Output the [x, y] coordinate of the center of the cell containing the given text.  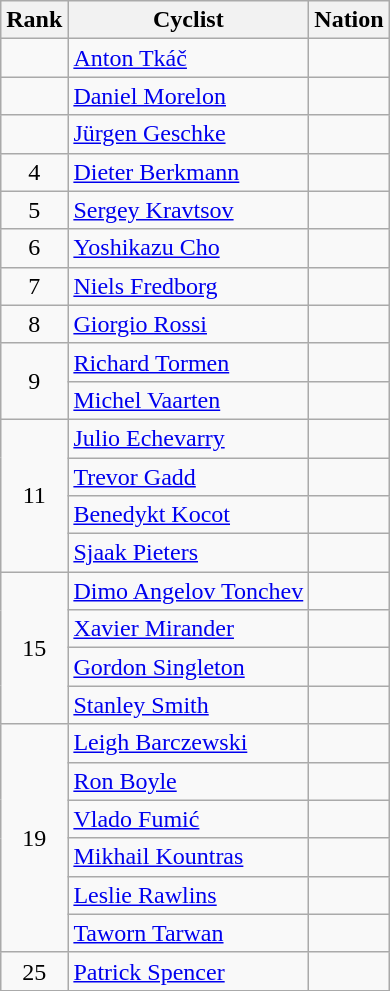
Ron Boyle [188, 781]
8 [34, 324]
15 [34, 648]
Niels Fredborg [188, 286]
Cyclist [188, 20]
11 [34, 495]
9 [34, 381]
Sergey Kravtsov [188, 210]
19 [34, 838]
Vlado Fumić [188, 819]
6 [34, 248]
Yoshikazu Cho [188, 248]
Richard Tormen [188, 362]
Xavier Mirander [188, 629]
Leslie Rawlins [188, 895]
Mikhail Kountras [188, 857]
Michel Vaarten [188, 400]
Gordon Singleton [188, 667]
Jürgen Geschke [188, 134]
Leigh Barczewski [188, 743]
Dimo Angelov Tonchev [188, 591]
Patrick Spencer [188, 971]
7 [34, 286]
Daniel Morelon [188, 96]
Trevor Gadd [188, 477]
4 [34, 172]
Anton Tkáč [188, 58]
Rank [34, 20]
Taworn Tarwan [188, 933]
Nation [349, 20]
25 [34, 971]
Giorgio Rossi [188, 324]
Stanley Smith [188, 705]
Sjaak Pieters [188, 553]
Dieter Berkmann [188, 172]
5 [34, 210]
Benedykt Kocot [188, 515]
Julio Echevarry [188, 438]
